Output the [x, y] coordinate of the center of the cell containing the given text.  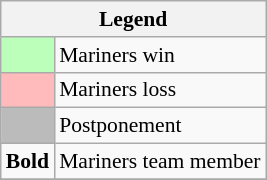
Bold [28, 162]
Postponement [160, 126]
Mariners win [160, 55]
Mariners loss [160, 90]
Mariners team member [160, 162]
Legend [134, 19]
